Search for the cell housing the specified text and yield its (x, y) center coordinate. 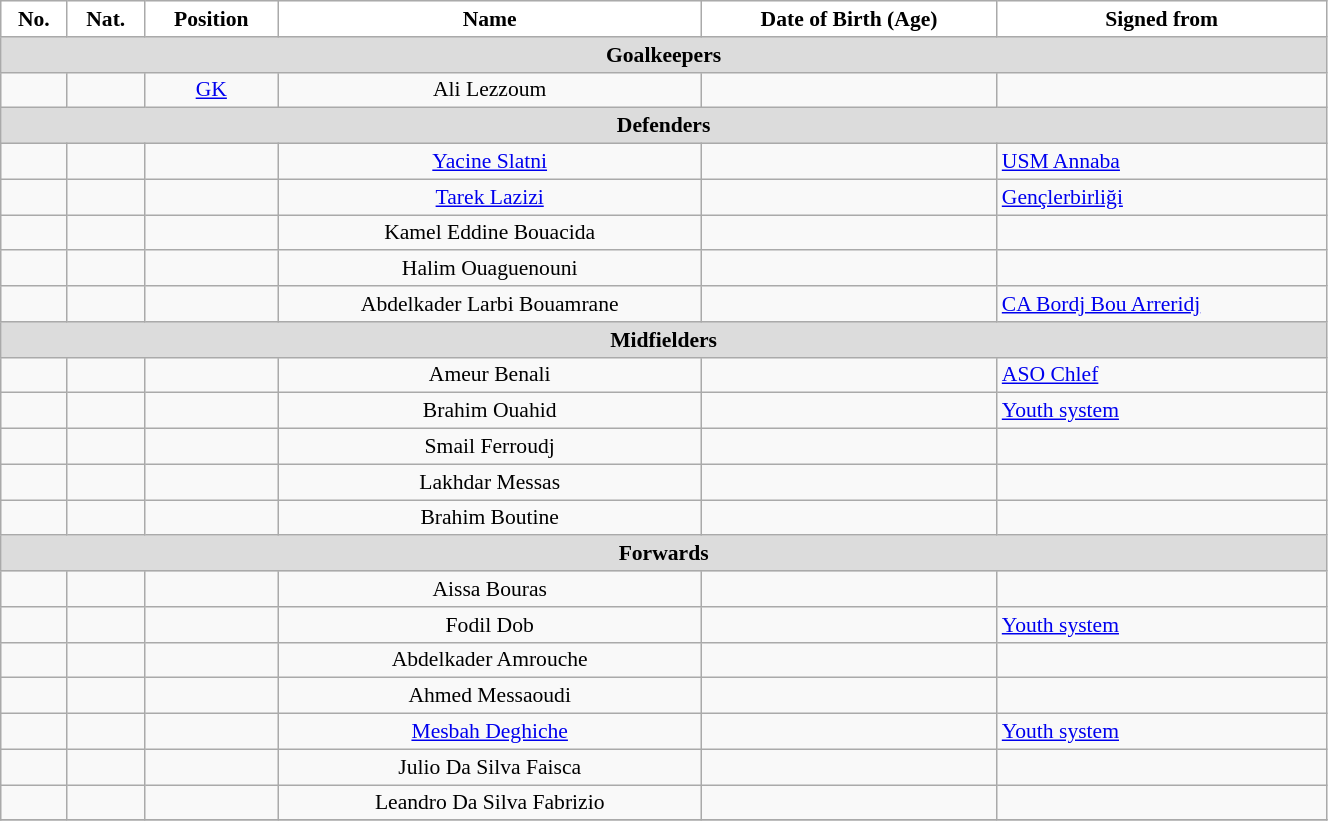
USM Annaba (1162, 162)
Defenders (664, 126)
Midfielders (664, 340)
No. (34, 19)
Position (212, 19)
Lakhdar Messas (490, 482)
Halim Ouaguenouni (490, 269)
Smail Ferroudj (490, 447)
Gençlerbirliği (1162, 197)
ASO Chlef (1162, 375)
Abdelkader Amrouche (490, 660)
Aissa Bouras (490, 589)
Brahim Ouahid (490, 411)
Kamel Eddine Bouacida (490, 233)
CA Bordj Bou Arreridj (1162, 304)
Mesbah Deghiche (490, 732)
Julio Da Silva Faisca (490, 767)
Signed from (1162, 19)
Abdelkader Larbi Bouamrane (490, 304)
Ali Lezzoum (490, 90)
Ameur Benali (490, 375)
Date of Birth (Age) (848, 19)
Ahmed Messaoudi (490, 696)
GK (212, 90)
Tarek Lazizi (490, 197)
Forwards (664, 554)
Nat. (106, 19)
Brahim Boutine (490, 518)
Name (490, 19)
Fodil Dob (490, 625)
Leandro Da Silva Fabrizio (490, 803)
Goalkeepers (664, 55)
Yacine Slatni (490, 162)
